Extract the [X, Y] coordinate from the center of the cell holding the provided text.  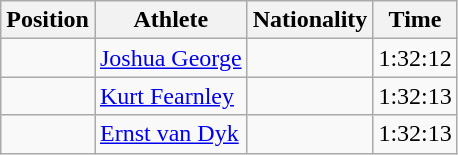
Joshua George [170, 58]
Time [415, 20]
Ernst van Dyk [170, 134]
Nationality [310, 20]
Position [48, 20]
Athlete [170, 20]
1:32:12 [415, 58]
Kurt Fearnley [170, 96]
